Locate the cell with the specified text and output its (x, y) center coordinate. 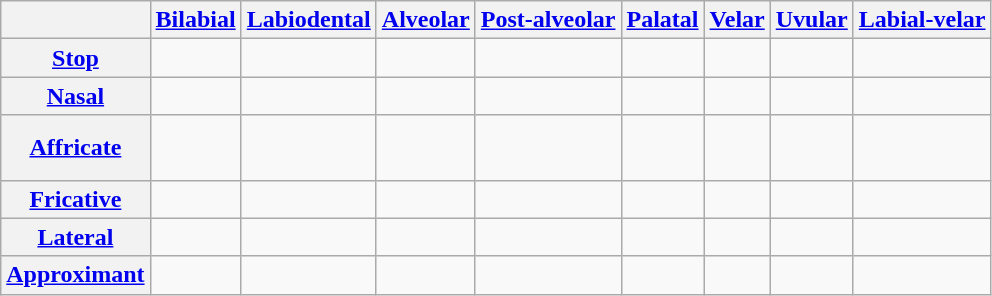
Velar (737, 20)
Affricate (76, 148)
Alveolar (426, 20)
Lateral (76, 237)
Palatal (662, 20)
Labiodental (308, 20)
Approximant (76, 275)
Post-alveolar (548, 20)
Bilabial (196, 20)
Nasal (76, 96)
Stop (76, 58)
Fricative (76, 199)
Uvular (812, 20)
Labial-velar (922, 20)
